Return the [X, Y] coordinate for the center point of the cell that contains the specified text.  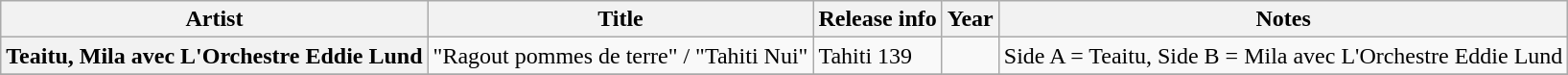
Side A = Teaitu, Side B = Mila avec L'Orchestre Eddie Lund [1283, 56]
Notes [1283, 19]
"Ragout pommes de terre" / "Tahiti Nui" [620, 56]
Title [620, 19]
Release info [878, 19]
Tahiti 139 [878, 56]
Year [971, 19]
Teaitu, Mila avec L'Orchestre Eddie Lund [215, 56]
Artist [215, 19]
